Search for the cell housing the specified text and yield its (x, y) center coordinate. 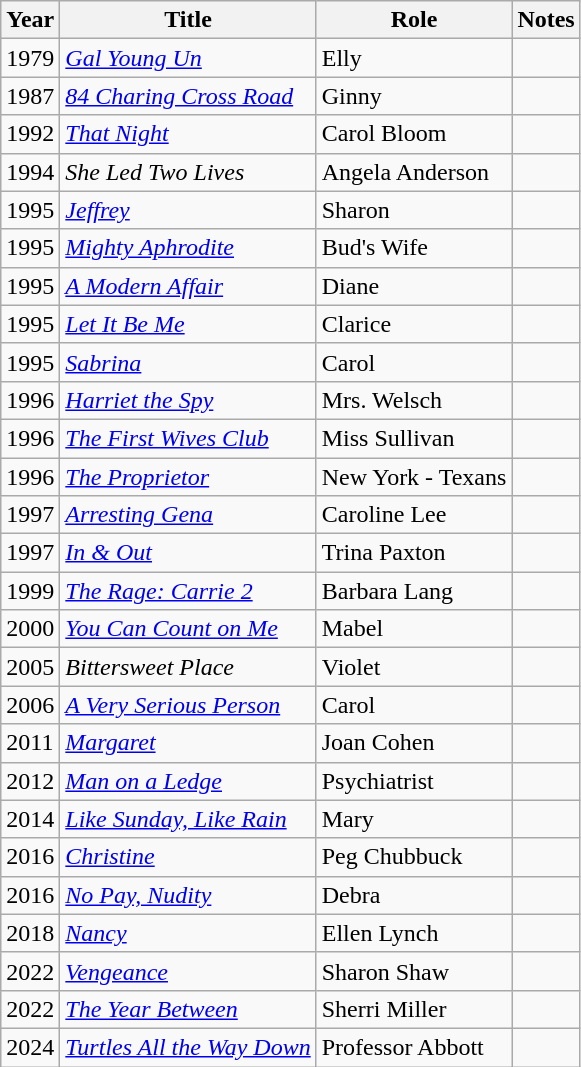
Title (188, 20)
Turtles All the Way Down (188, 1047)
The Rage: Carrie 2 (188, 591)
Margaret (188, 743)
Joan Cohen (414, 743)
Violet (414, 667)
Arresting Gena (188, 515)
2014 (30, 819)
Role (414, 20)
Ellen Lynch (414, 933)
That Night (188, 134)
Vengeance (188, 971)
Trina Paxton (414, 553)
Like Sunday, Like Rain (188, 819)
2024 (30, 1047)
Professor Abbott (414, 1047)
Mary (414, 819)
Carol Bloom (414, 134)
A Very Serious Person (188, 705)
Year (30, 20)
Peg Chubbuck (414, 857)
Ginny (414, 96)
The Year Between (188, 1009)
1992 (30, 134)
1999 (30, 591)
Let It Be Me (188, 324)
Mabel (414, 629)
2018 (30, 933)
Barbara Lang (414, 591)
2006 (30, 705)
Mrs. Welsch (414, 400)
Notes (546, 20)
You Can Count on Me (188, 629)
Sharon (414, 210)
Sharon Shaw (414, 971)
Bud's Wife (414, 248)
2012 (30, 781)
The First Wives Club (188, 438)
Christine (188, 857)
1994 (30, 172)
Man on a Ledge (188, 781)
Angela Anderson (414, 172)
Caroline Lee (414, 515)
Psychiatrist (414, 781)
Jeffrey (188, 210)
Sabrina (188, 362)
Clarice (414, 324)
2005 (30, 667)
Bittersweet Place (188, 667)
84 Charing Cross Road (188, 96)
Nancy (188, 933)
A Modern Affair (188, 286)
1979 (30, 58)
Gal Young Un (188, 58)
Mighty Aphrodite (188, 248)
2011 (30, 743)
She Led Two Lives (188, 172)
Elly (414, 58)
No Pay, Nudity (188, 895)
Miss Sullivan (414, 438)
Sherri Miller (414, 1009)
New York - Texans (414, 477)
Debra (414, 895)
1987 (30, 96)
Diane (414, 286)
The Proprietor (188, 477)
Harriet the Spy (188, 400)
In & Out (188, 553)
2000 (30, 629)
